Capture the cell that displays the provided text and extract its (x, y) central coordinate. 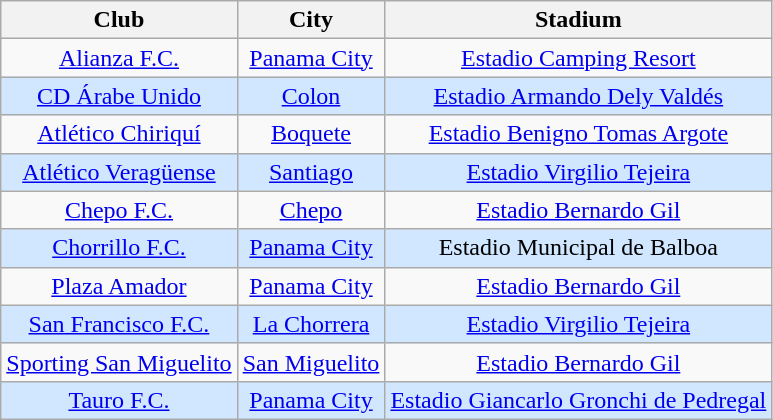
Estadio Giancarlo Gronchi de Pedregal (578, 400)
Club (119, 20)
Estadio Camping Resort (578, 58)
Chepo F.C. (119, 210)
Atlético Veragüense (119, 172)
Estadio Armando Dely Valdés (578, 96)
Sporting San Miguelito (119, 362)
Chepo (311, 210)
Stadium (578, 20)
City (311, 20)
La Chorrera (311, 324)
Santiago (311, 172)
Colon (311, 96)
Plaza Amador (119, 286)
San Miguelito (311, 362)
Tauro F.C. (119, 400)
Estadio Benigno Tomas Argote (578, 134)
Boquete (311, 134)
CD Árabe Unido (119, 96)
Alianza F.C. (119, 58)
Chorrillo F.C. (119, 248)
Estadio Municipal de Balboa (578, 248)
San Francisco F.C. (119, 324)
Atlético Chiriquí (119, 134)
